Locate the cell with the specified text and output its [x, y] center coordinate. 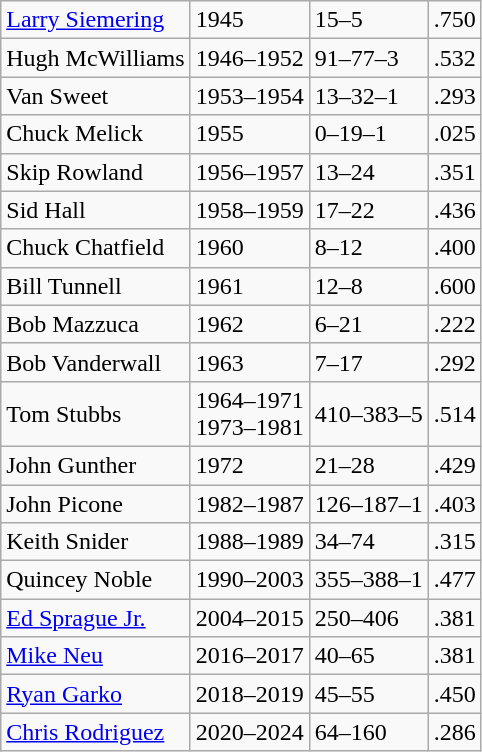
Mike Neu [96, 656]
Chris Rodriguez [96, 732]
.436 [454, 210]
1961 [250, 286]
Bob Vanderwall [96, 362]
250–406 [368, 618]
Bill Tunnell [96, 286]
45–55 [368, 694]
12–8 [368, 286]
355–388–1 [368, 580]
Chuck Melick [96, 134]
.477 [454, 580]
1964–19711973–1981 [250, 414]
2020–2024 [250, 732]
1946–1952 [250, 58]
40–65 [368, 656]
1958–1959 [250, 210]
Ed Sprague Jr. [96, 618]
34–74 [368, 542]
91–77–3 [368, 58]
.514 [454, 414]
2018–2019 [250, 694]
.286 [454, 732]
64–160 [368, 732]
1988–1989 [250, 542]
Chuck Chatfield [96, 248]
Quincey Noble [96, 580]
Skip Rowland [96, 172]
John Picone [96, 503]
2004–2015 [250, 618]
15–5 [368, 20]
.450 [454, 694]
John Gunther [96, 465]
13–24 [368, 172]
21–28 [368, 465]
Tom Stubbs [96, 414]
Keith Snider [96, 542]
.429 [454, 465]
Van Sweet [96, 96]
2016–2017 [250, 656]
.400 [454, 248]
17–22 [368, 210]
.315 [454, 542]
8–12 [368, 248]
Larry Siemering [96, 20]
.403 [454, 503]
.292 [454, 362]
.293 [454, 96]
1982–1987 [250, 503]
1945 [250, 20]
Hugh McWilliams [96, 58]
.222 [454, 324]
Ryan Garko [96, 694]
Sid Hall [96, 210]
0–19–1 [368, 134]
1953–1954 [250, 96]
1990–2003 [250, 580]
.600 [454, 286]
.025 [454, 134]
.532 [454, 58]
1972 [250, 465]
126–187–1 [368, 503]
1955 [250, 134]
.351 [454, 172]
1956–1957 [250, 172]
1962 [250, 324]
1963 [250, 362]
6–21 [368, 324]
1960 [250, 248]
Bob Mazzuca [96, 324]
.750 [454, 20]
7–17 [368, 362]
410–383–5 [368, 414]
13–32–1 [368, 96]
